Search for the cell housing the specified text and yield its (x, y) center coordinate. 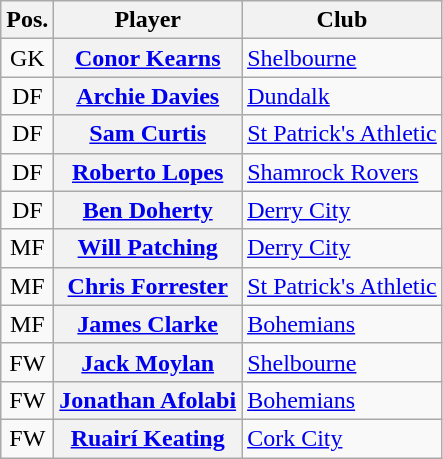
James Clarke (148, 324)
Chris Forrester (148, 286)
Sam Curtis (148, 134)
Player (148, 20)
Shamrock Rovers (342, 172)
Pos. (28, 20)
Conor Kearns (148, 58)
Roberto Lopes (148, 172)
Will Patching (148, 248)
Dundalk (342, 96)
Jonathan Afolabi (148, 400)
Ben Doherty (148, 210)
Ruairí Keating (148, 438)
Cork City (342, 438)
GK (28, 58)
Club (342, 20)
Jack Moylan (148, 362)
Archie Davies (148, 96)
